Locate the cell with the specified text and output its (x, y) center coordinate. 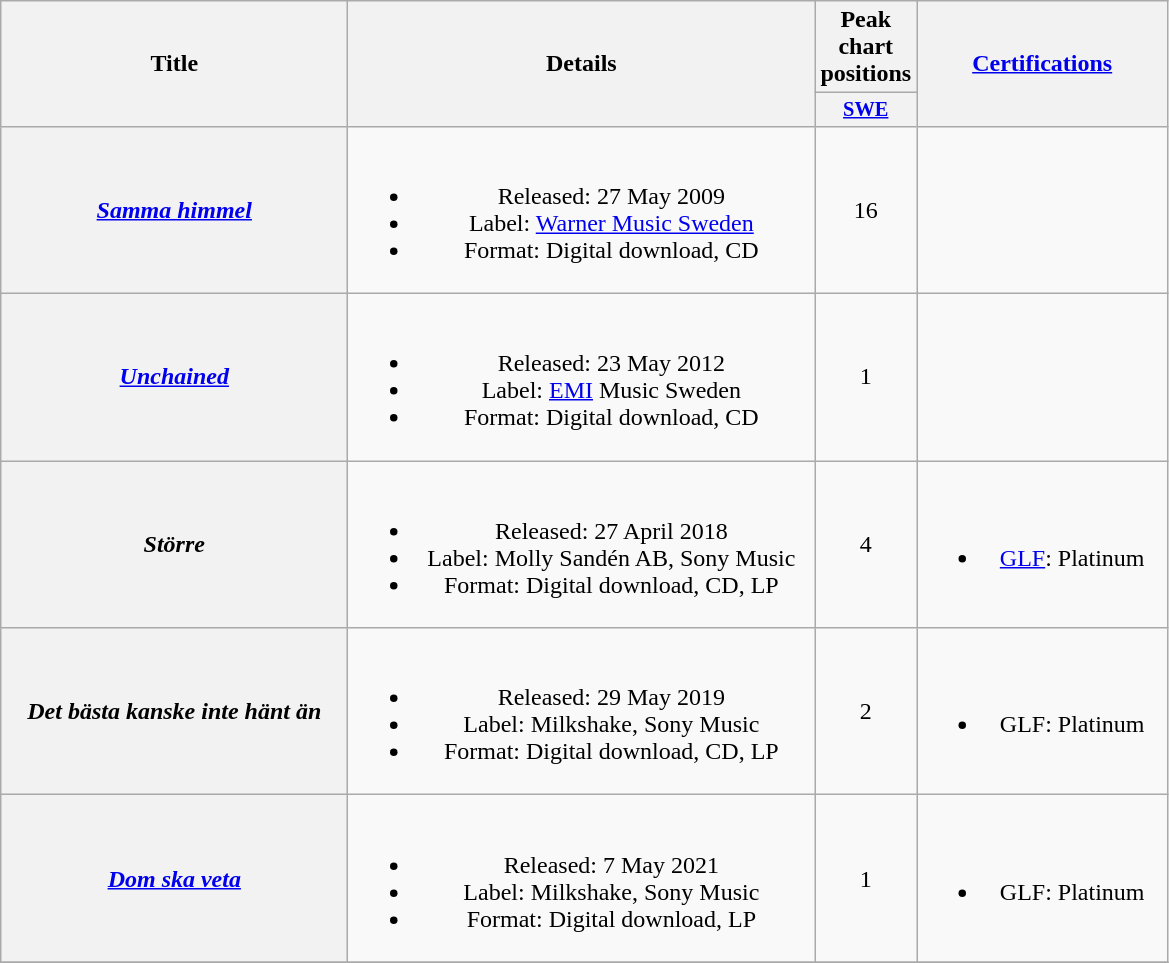
Released: 23 May 2012Label: EMI Music SwedenFormat: Digital download, CD (582, 378)
Title (174, 64)
Det bästa kanske inte hänt än (174, 712)
Released: 29 May 2019Label: Milkshake, Sony MusicFormat: Digital download, CD, LP (582, 712)
Peak chart positions (866, 47)
Released: 27 April 2018Label: Molly Sandén AB, Sony MusicFormat: Digital download, CD, LP (582, 544)
Details (582, 64)
Unchained (174, 378)
SWE (866, 110)
16 (866, 210)
4 (866, 544)
Certifications (1042, 64)
Released: 7 May 2021Label: Milkshake, Sony MusicFormat: Digital download, LP (582, 878)
Samma himmel (174, 210)
Released: 27 May 2009Label: Warner Music SwedenFormat: Digital download, CD (582, 210)
Större (174, 544)
Dom ska veta (174, 878)
2 (866, 712)
